Identify which cell holds the provided text, then report its (x, y) central coordinate. 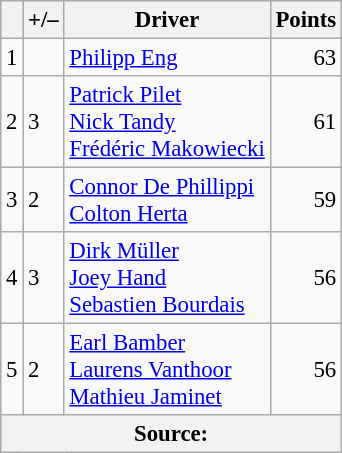
59 (306, 200)
Patrick Pilet Nick Tandy Frédéric Makowiecki (167, 122)
61 (306, 122)
Connor De Phillippi Colton Herta (167, 200)
Driver (167, 20)
Earl Bamber Laurens Vanthoor Mathieu Jaminet (167, 370)
4 (12, 278)
1 (12, 58)
Dirk Müller Joey Hand Sebastien Bourdais (167, 278)
63 (306, 58)
5 (12, 370)
Philipp Eng (167, 58)
Points (306, 20)
+/– (44, 20)
